Locate the cell with the specified text and output its (x, y) center coordinate. 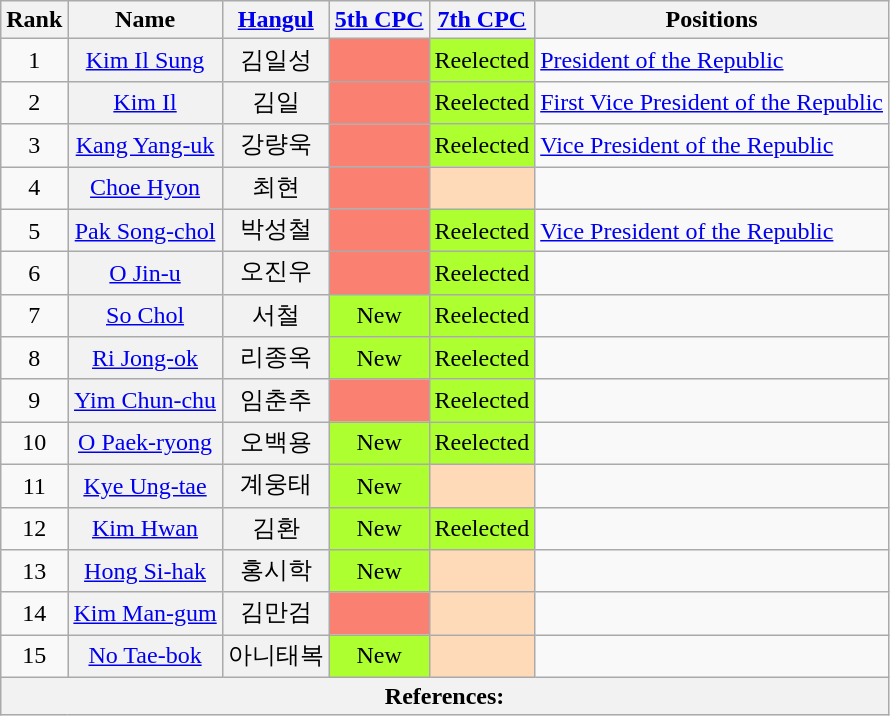
O Paek-ryong (145, 444)
홍시학 (276, 572)
4 (34, 188)
12 (34, 528)
Name (145, 20)
8 (34, 358)
Positions (712, 20)
Ri Jong-ok (145, 358)
김만검 (276, 614)
김일성 (276, 60)
Yim Chun-chu (145, 400)
Kim Man-gum (145, 614)
7 (34, 316)
First Vice President of the Republic (712, 102)
5th CPC (379, 20)
Choe Hyon (145, 188)
김환 (276, 528)
임춘추 (276, 400)
최현 (276, 188)
Kim Hwan (145, 528)
1 (34, 60)
서철 (276, 316)
14 (34, 614)
No Tae-bok (145, 656)
Hangul (276, 20)
References: (445, 696)
리종옥 (276, 358)
박성철 (276, 230)
11 (34, 486)
Rank (34, 20)
Kim Il (145, 102)
7th CPC (482, 20)
5 (34, 230)
15 (34, 656)
9 (34, 400)
오진우 (276, 274)
계웅태 (276, 486)
아니태복 (276, 656)
김일 (276, 102)
O Jin-u (145, 274)
3 (34, 146)
2 (34, 102)
Kye Ung-tae (145, 486)
Kim Il Sung (145, 60)
강량욱 (276, 146)
Pak Song-chol (145, 230)
10 (34, 444)
Hong Si-hak (145, 572)
Kang Yang-uk (145, 146)
President of the Republic (712, 60)
13 (34, 572)
6 (34, 274)
So Chol (145, 316)
오백용 (276, 444)
